Detect which cell encompasses the target text, then output its (X, Y) center coordinate. 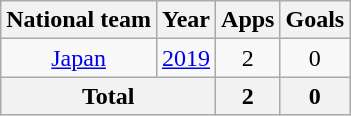
Total (108, 96)
Japan (79, 58)
2019 (186, 58)
National team (79, 20)
Goals (315, 20)
Apps (248, 20)
Year (186, 20)
